Return the [X, Y] coordinate for the center point of the cell that contains the specified text.  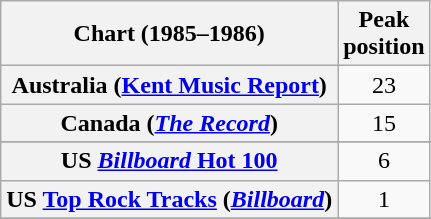
Canada (The Record) [170, 123]
6 [384, 161]
Chart (1985–1986) [170, 34]
1 [384, 199]
Peakposition [384, 34]
23 [384, 85]
US Top Rock Tracks (Billboard) [170, 199]
Australia (Kent Music Report) [170, 85]
US Billboard Hot 100 [170, 161]
15 [384, 123]
